Locate the cell with the specified text and output its (x, y) center coordinate. 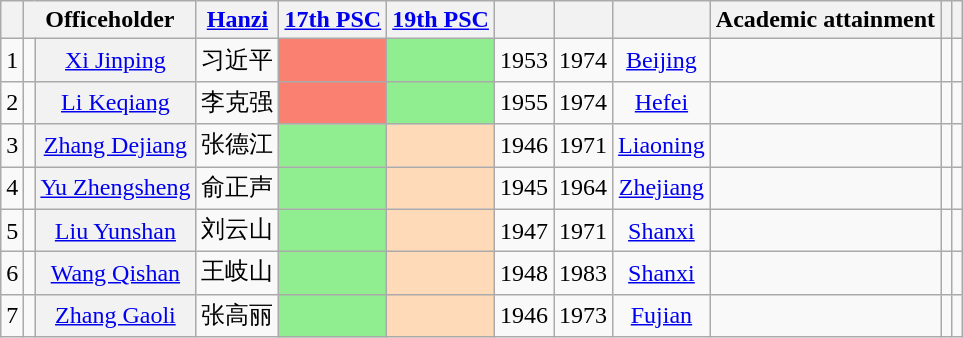
6 (12, 274)
Wang Qishan (116, 274)
1973 (584, 316)
1945 (524, 188)
李克强 (238, 102)
5 (12, 230)
Li Keqiang (116, 102)
Hefei (662, 102)
Academic attainment (825, 20)
Zhang Dejiang (116, 146)
1953 (524, 60)
Beijing (662, 60)
17th PSC (333, 20)
刘云山 (238, 230)
19th PSC (441, 20)
1948 (524, 274)
俞正声 (238, 188)
1964 (584, 188)
7 (12, 316)
张高丽 (238, 316)
Xi Jinping (116, 60)
1947 (524, 230)
3 (12, 146)
1955 (524, 102)
习近平 (238, 60)
Zhang Gaoli (116, 316)
Officeholder (110, 20)
张德江 (238, 146)
Liaoning (662, 146)
Liu Yunshan (116, 230)
Hanzi (238, 20)
2 (12, 102)
4 (12, 188)
1983 (584, 274)
Yu Zhengsheng (116, 188)
Fujian (662, 316)
王岐山 (238, 274)
Zhejiang (662, 188)
1 (12, 60)
